Find where the given text appears and provide that cell's center as (x, y) coordinate. 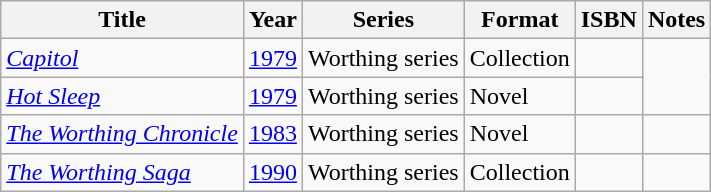
The Worthing Chronicle (122, 134)
Series (383, 20)
The Worthing Saga (122, 172)
Year (272, 20)
ISBN (608, 20)
Capitol (122, 58)
1983 (272, 134)
1990 (272, 172)
Format (520, 20)
Notes (676, 20)
Title (122, 20)
Hot Sleep (122, 96)
